Capture the cell that displays the provided text and extract its (x, y) central coordinate. 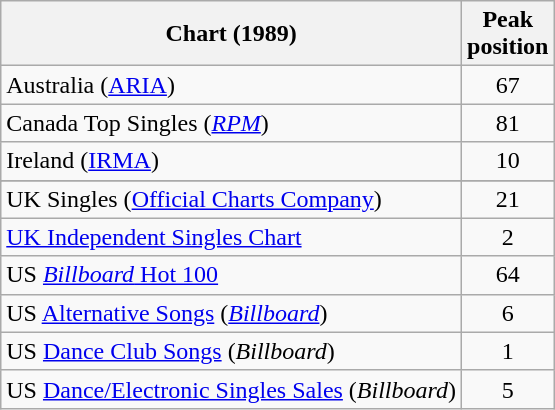
81 (508, 123)
1 (508, 351)
Ireland (IRMA) (232, 161)
US Alternative Songs (Billboard) (232, 313)
US Dance Club Songs (Billboard) (232, 351)
64 (508, 275)
US Billboard Hot 100 (232, 275)
6 (508, 313)
US Dance/Electronic Singles Sales (Billboard) (232, 389)
Australia (ARIA) (232, 85)
2 (508, 237)
Chart (1989) (232, 34)
Peakposition (508, 34)
67 (508, 85)
10 (508, 161)
21 (508, 199)
UK Singles (Official Charts Company) (232, 199)
Canada Top Singles (RPM) (232, 123)
5 (508, 389)
UK Independent Singles Chart (232, 237)
